Output the [x, y] coordinate of the center of the cell containing the given text.  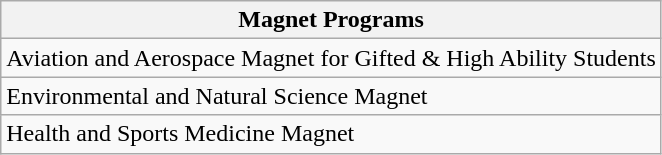
Health and Sports Medicine Magnet [332, 134]
Environmental and Natural Science Magnet [332, 96]
Aviation and Aerospace Magnet for Gifted & High Ability Students [332, 58]
Magnet Programs [332, 20]
